Extract the (X, Y) coordinate from the center of the cell holding the provided text.  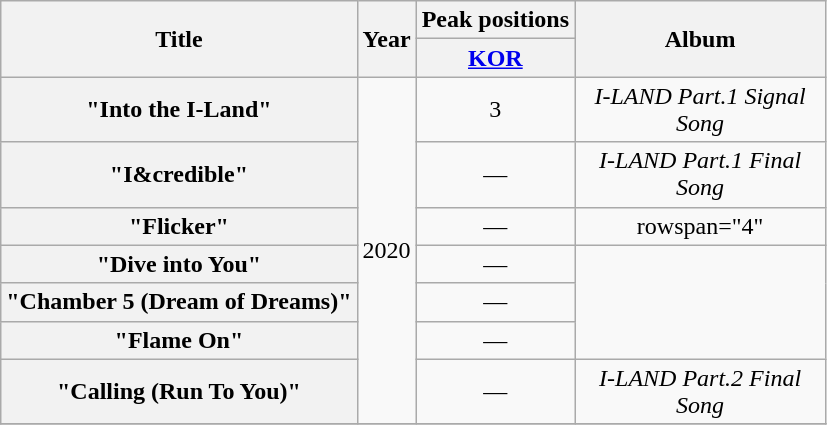
"Chamber 5 (Dream of Dreams)" (179, 302)
"I&credible" (179, 174)
"Flame On" (179, 340)
KOR (495, 58)
Title (179, 39)
"Into the I-Land" (179, 110)
Year (386, 39)
rowspan="4" (700, 226)
3 (495, 110)
"Calling (Run To You)" (179, 392)
2020 (386, 250)
"Dive into You" (179, 264)
I-LAND Part.1 Final Song (700, 174)
I-LAND Part.1 Signal Song (700, 110)
Peak positions (495, 20)
Album (700, 39)
"Flicker" (179, 226)
I-LAND Part.2 Final Song (700, 392)
